Find where the given text appears and provide that cell's center as [X, Y] coordinate. 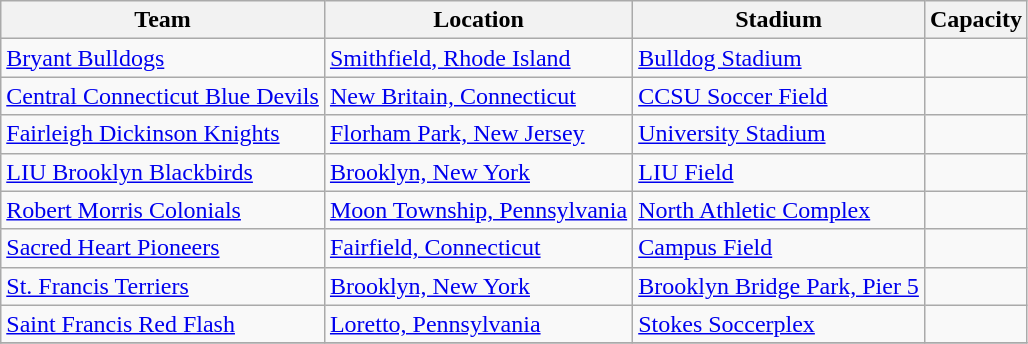
Sacred Heart Pioneers [163, 248]
St. Francis Terriers [163, 286]
Central Connecticut Blue Devils [163, 96]
Capacity [976, 20]
Team [163, 20]
University Stadium [779, 134]
Stadium [779, 20]
Campus Field [779, 248]
LIU Field [779, 172]
North Athletic Complex [779, 210]
New Britain, Connecticut [478, 96]
Location [478, 20]
CCSU Soccer Field [779, 96]
Saint Francis Red Flash [163, 324]
Loretto, Pennsylvania [478, 324]
Robert Morris Colonials [163, 210]
Stokes Soccerplex [779, 324]
LIU Brooklyn Blackbirds [163, 172]
Fairleigh Dickinson Knights [163, 134]
Moon Township, Pennsylvania [478, 210]
Florham Park, New Jersey [478, 134]
Brooklyn Bridge Park, Pier 5 [779, 286]
Bulldog Stadium [779, 58]
Smithfield, Rhode Island [478, 58]
Fairfield, Connecticut [478, 248]
Bryant Bulldogs [163, 58]
